Locate the cell with the specified text and output its (x, y) center coordinate. 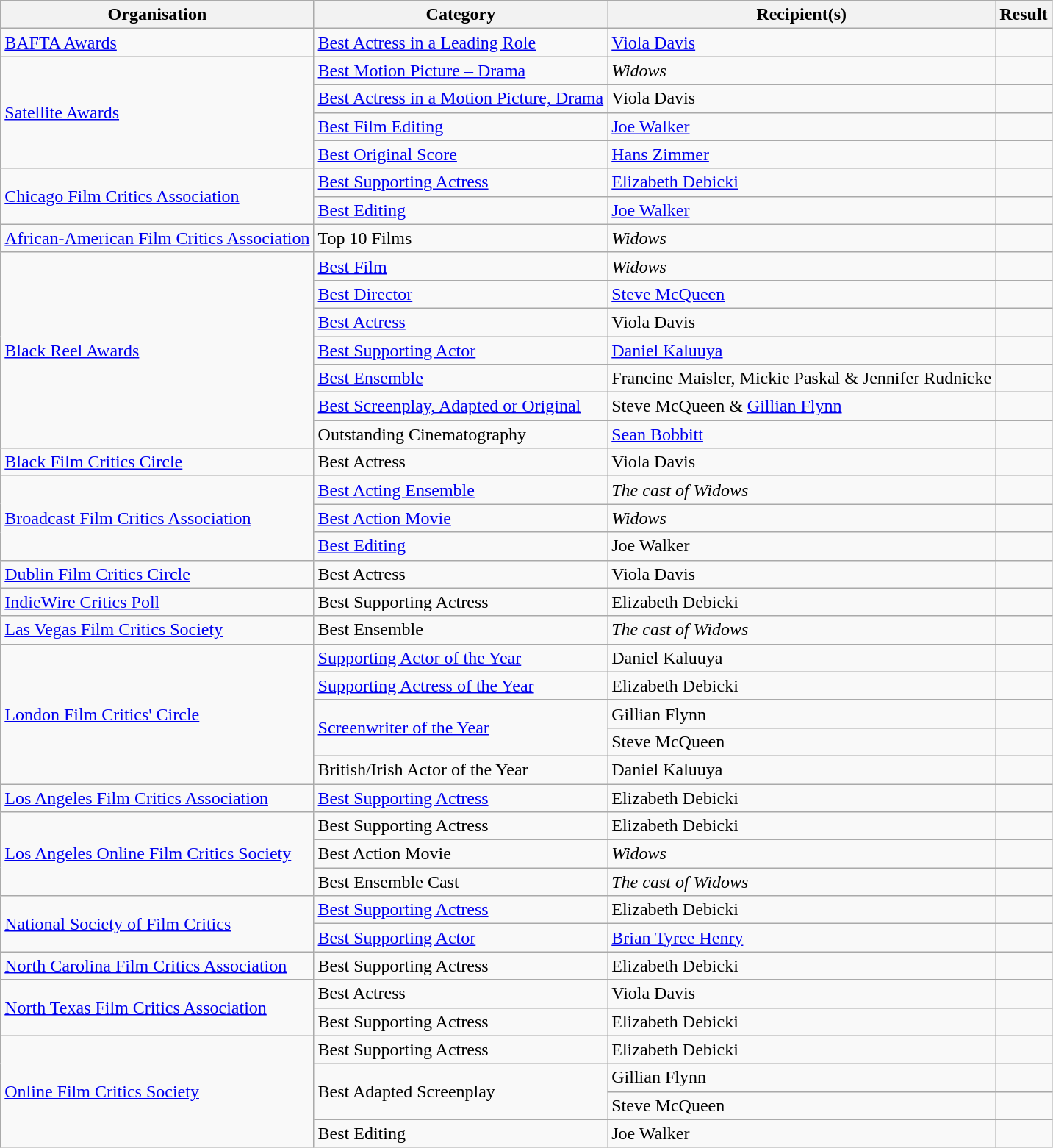
Broadcast Film Critics Association (157, 518)
Best Film Editing (461, 126)
Supporting Actress of the Year (461, 686)
Chicago Film Critics Association (157, 196)
Los Angeles Film Critics Association (157, 797)
Black Film Critics Circle (157, 462)
Dublin Film Critics Circle (157, 574)
Category (461, 15)
IndieWire Critics Poll (157, 602)
BAFTA Awards (157, 43)
London Film Critics' Circle (157, 714)
African-American Film Critics Association (157, 238)
Las Vegas Film Critics Society (157, 630)
Los Angeles Online Film Critics Society (157, 854)
Best Acting Ensemble (461, 490)
Best Original Score (461, 154)
Sean Bobbitt (802, 434)
Screenwriter of the Year (461, 728)
Organisation (157, 15)
Steve McQueen & Gillian Flynn (802, 406)
Best Actress in a Leading Role (461, 43)
Result (1024, 15)
Best Director (461, 294)
Top 10 Films (461, 238)
North Carolina Film Critics Association (157, 966)
Hans Zimmer (802, 154)
Best Motion Picture – Drama (461, 71)
Best Actress in a Motion Picture, Drama (461, 98)
National Society of Film Critics (157, 924)
Supporting Actor of the Year (461, 658)
North Texas Film Critics Association (157, 1008)
British/Irish Actor of the Year (461, 769)
Brian Tyree Henry (802, 938)
Best Ensemble Cast (461, 882)
Satellite Awards (157, 112)
Best Film (461, 266)
Best Adapted Screenplay (461, 1091)
Best Screenplay, Adapted or Original (461, 406)
Outstanding Cinematography (461, 434)
Francine Maisler, Mickie Paskal & Jennifer Rudnicke (802, 379)
Recipient(s) (802, 15)
Black Reel Awards (157, 350)
Online Film Critics Society (157, 1091)
